Scan for the cell matching the given text and deliver its [X, Y] coordinate at center. 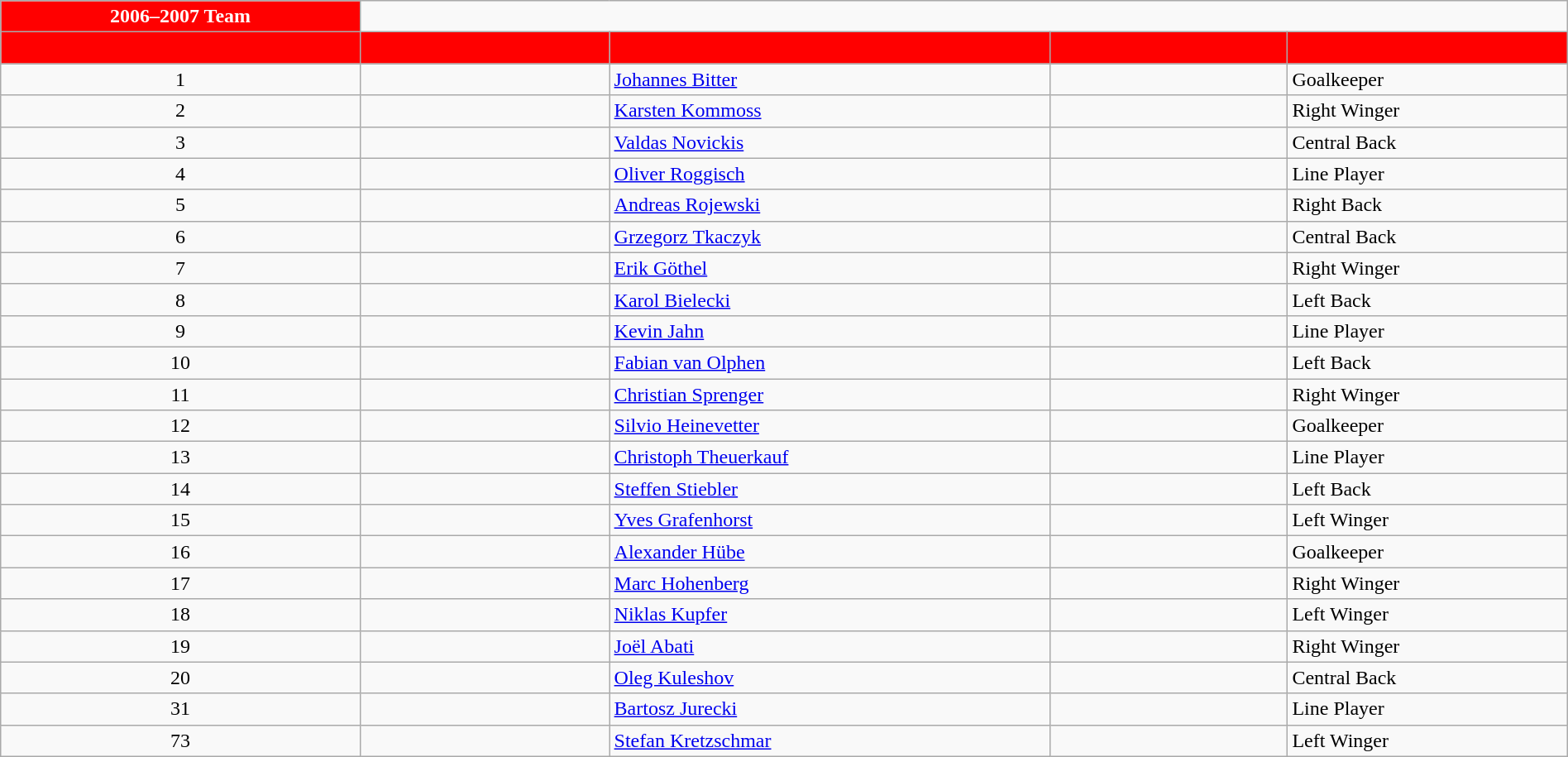
Player [830, 48]
Yves Grafenhorst [830, 520]
Andreas Rojewski [830, 205]
Johannes Bitter [830, 79]
6 [180, 237]
8 [180, 299]
16 [180, 552]
Oliver Roggisch [830, 174]
Joël Abati [830, 646]
73 [180, 740]
7 [180, 268]
2 [180, 111]
15 [180, 520]
Right Back [1427, 205]
Marc Hohenberg [830, 583]
Fabian van Olphen [830, 362]
Shirt No [180, 48]
Grzegorz Tkaczyk [830, 237]
13 [180, 458]
14 [180, 489]
5 [180, 205]
Stefan Kretzschmar [830, 740]
Valdas Novickis [830, 142]
12 [180, 426]
3 [180, 142]
Karol Bielecki [830, 299]
Christoph Theuerkauf [830, 458]
11 [180, 395]
9 [180, 331]
Oleg Kuleshov [830, 678]
Nationality [485, 48]
31 [180, 709]
Silvio Heinevetter [830, 426]
17 [180, 583]
1 [180, 79]
Bartosz Jurecki [830, 709]
Position [1427, 48]
Steffen Stiebler [830, 489]
Niklas Kupfer [830, 615]
18 [180, 615]
4 [180, 174]
Karsten Kommoss [830, 111]
Erik Göthel [830, 268]
Christian Sprenger [830, 395]
Alexander Hübe [830, 552]
19 [180, 646]
10 [180, 362]
Kevin Jahn [830, 331]
20 [180, 678]
2006–2007 Team [180, 17]
Birth Date [1169, 48]
